For the text-containing cell, return its midpoint in [x, y] coordinate format. 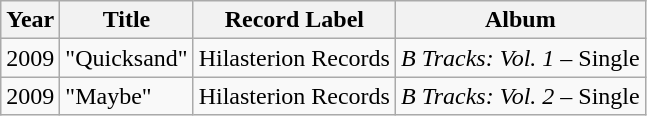
Record Label [294, 20]
Album [520, 20]
Year [30, 20]
"Quicksand" [126, 58]
Title [126, 20]
"Maybe" [126, 96]
B Tracks: Vol. 1 – Single [520, 58]
B Tracks: Vol. 2 – Single [520, 96]
